Scan for the cell matching the given text and deliver its (x, y) coordinate at center. 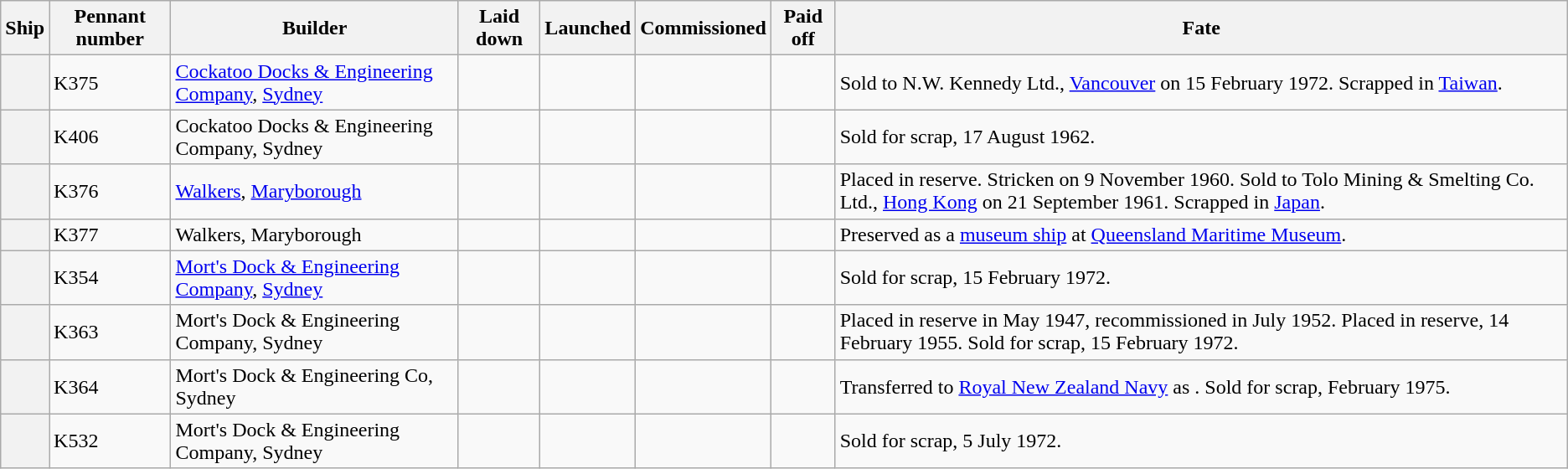
Sold for scrap, 5 July 1972. (1201, 441)
K406 (111, 137)
Placed in reserve. Stricken on 9 November 1960. Sold to Tolo Mining & Smelting Co. Ltd., Hong Kong on 21 September 1961. Scrapped in Japan. (1201, 191)
Placed in reserve in May 1947, recommissioned in July 1952. Placed in reserve, 14 February 1955. Sold for scrap, 15 February 1972. (1201, 332)
Sold for scrap, 17 August 1962. (1201, 137)
Commissioned (704, 28)
Preserved as a museum ship at Queensland Maritime Museum. (1201, 234)
Transferred to Royal New Zealand Navy as . Sold for scrap, February 1975. (1201, 387)
Builder (315, 28)
Pennant number (111, 28)
K354 (111, 278)
K532 (111, 441)
K375 (111, 82)
Ship (25, 28)
Paid off (802, 28)
Laid down (499, 28)
Mort's Dock & Engineering Co, Sydney (315, 387)
Launched (588, 28)
Sold to N.W. Kennedy Ltd., Vancouver on 15 February 1972. Scrapped in Taiwan. (1201, 82)
Fate (1201, 28)
Sold for scrap, 15 February 1972. (1201, 278)
K363 (111, 332)
K376 (111, 191)
K377 (111, 234)
K364 (111, 387)
